Locate the cell with the specified text and output its [x, y] center coordinate. 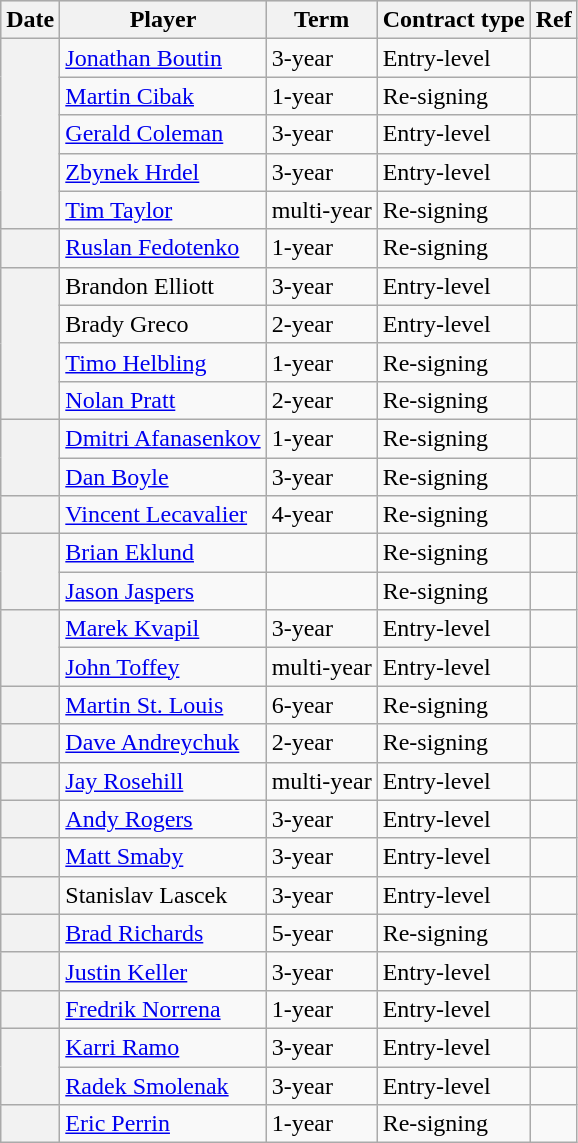
Brian Eklund [163, 553]
Karri Ramo [163, 1047]
5-year [322, 933]
Martin Cibak [163, 96]
Dan Boyle [163, 477]
Tim Taylor [163, 210]
Timo Helbling [163, 362]
Ruslan Fedotenko [163, 248]
6-year [322, 705]
Term [322, 20]
Jay Rosehill [163, 781]
Matt Smaby [163, 857]
Stanislav Lascek [163, 895]
Date [30, 20]
Dmitri Afanasenkov [163, 438]
Nolan Pratt [163, 400]
Brady Greco [163, 324]
Justin Keller [163, 971]
Vincent Lecavalier [163, 515]
Fredrik Norrena [163, 1009]
Martin St. Louis [163, 705]
Jason Jaspers [163, 591]
Contract type [454, 20]
Dave Andreychuk [163, 743]
Jonathan Boutin [163, 58]
John Toffey [163, 667]
Brad Richards [163, 933]
Andy Rogers [163, 819]
Marek Kvapil [163, 629]
Zbynek Hrdel [163, 172]
Radek Smolenak [163, 1085]
Player [163, 20]
Brandon Elliott [163, 286]
Ref [554, 20]
4-year [322, 515]
Eric Perrin [163, 1124]
Gerald Coleman [163, 134]
